Detect which cell encompasses the target text, then output its [x, y] center coordinate. 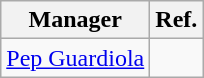
Manager [76, 20]
Pep Guardiola [76, 58]
Ref. [176, 20]
